Locate the cell with the specified text and output its (X, Y) center coordinate. 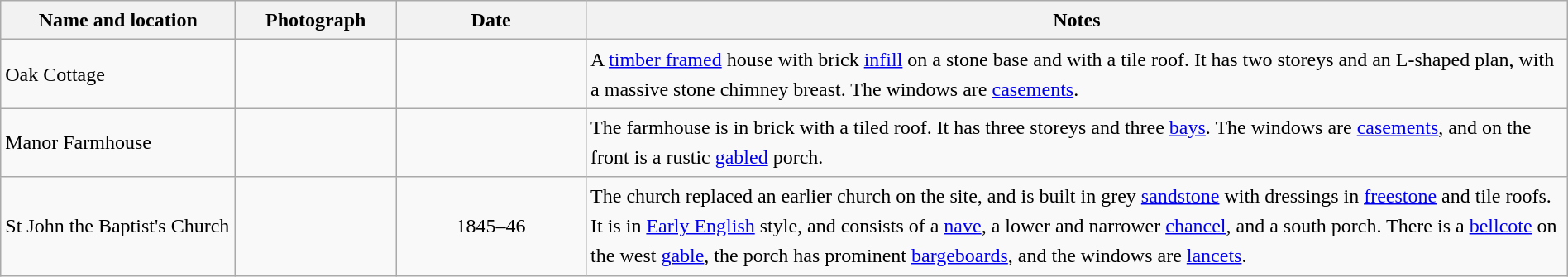
1845–46 (491, 227)
Date (491, 20)
Manor Farmhouse (118, 142)
Oak Cottage (118, 74)
Name and location (118, 20)
Notes (1077, 20)
Photograph (316, 20)
St John the Baptist's Church (118, 227)
